Return the [X, Y] coordinate for the center point of the cell that contains the specified text.  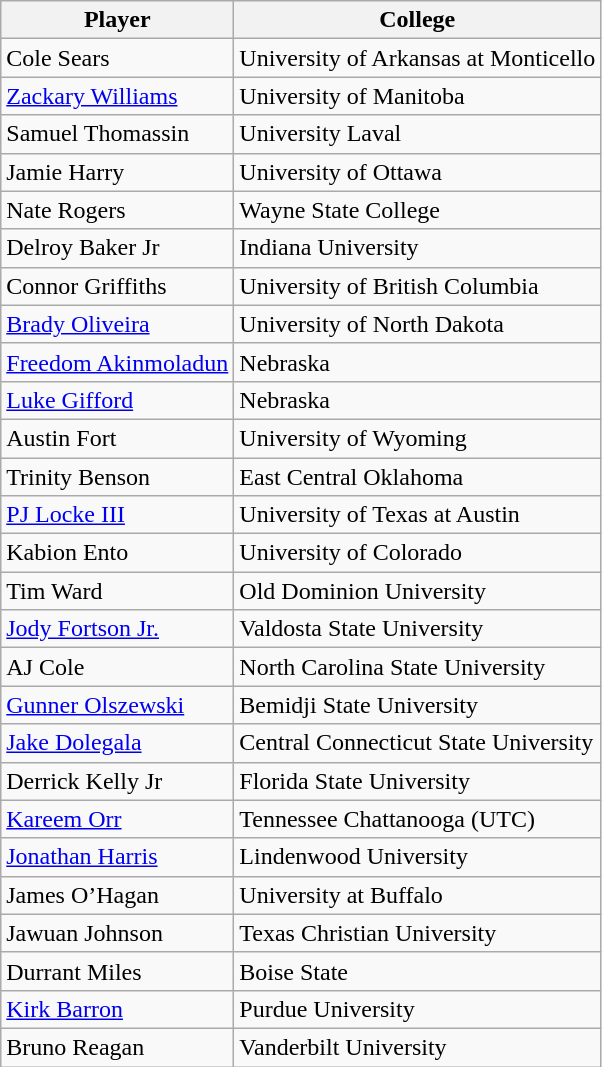
Boise State [418, 971]
Wayne State College [418, 210]
North Carolina State University [418, 667]
Old Dominion University [418, 591]
Player [118, 20]
Kirk Barron [118, 1009]
University of Wyoming [418, 438]
Trinity Benson [118, 477]
Zackary Williams [118, 96]
AJ Cole [118, 667]
PJ Locke III [118, 515]
East Central Oklahoma [418, 477]
Valdosta State University [418, 629]
Indiana University [418, 248]
Freedom Akinmoladun [118, 362]
Tennessee Chattanooga (UTC) [418, 819]
University of British Columbia [418, 286]
Kabion Ento [118, 553]
Kareem Orr [118, 819]
Florida State University [418, 781]
Purdue University [418, 1009]
Vanderbilt University [418, 1047]
Delroy Baker Jr [118, 248]
Derrick Kelly Jr [118, 781]
College [418, 20]
University Laval [418, 134]
Nate Rogers [118, 210]
Cole Sears [118, 58]
Jawuan Johnson [118, 933]
Connor Griffiths [118, 286]
Bruno Reagan [118, 1047]
Tim Ward [118, 591]
Jonathan Harris [118, 857]
Texas Christian University [418, 933]
James O’Hagan [118, 895]
Lindenwood University [418, 857]
University at Buffalo [418, 895]
University of Colorado [418, 553]
Samuel Thomassin [118, 134]
University of Arkansas at Monticello [418, 58]
Jake Dolegala [118, 743]
Austin Fort [118, 438]
Durrant Miles [118, 971]
Jamie Harry [118, 172]
Jody Fortson Jr. [118, 629]
Brady Oliveira [118, 324]
University of Texas at Austin [418, 515]
Gunner Olszewski [118, 705]
Luke Gifford [118, 400]
University of Ottawa [418, 172]
University of North Dakota [418, 324]
Bemidji State University [418, 705]
University of Manitoba [418, 96]
Central Connecticut State University [418, 743]
